Detect which cell encompasses the target text, then output its (x, y) center coordinate. 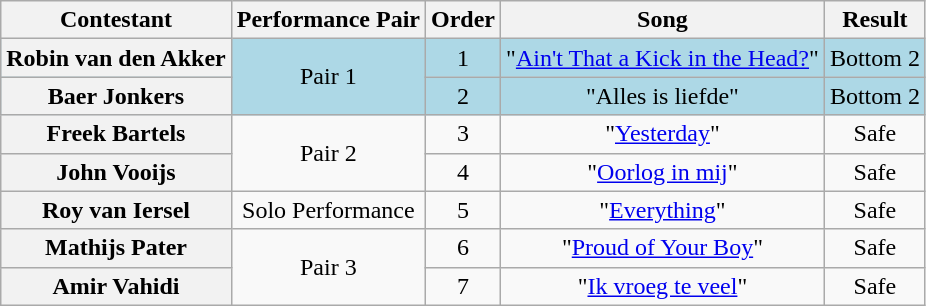
Amir Vahidi (116, 286)
Solo Performance (328, 210)
6 (464, 248)
Result (874, 20)
Baer Jonkers (116, 96)
3 (464, 134)
Pair 2 (328, 153)
Song (663, 20)
Mathijs Pater (116, 248)
"Alles is liefde" (663, 96)
1 (464, 58)
Contestant (116, 20)
Pair 3 (328, 267)
"Yesterday" (663, 134)
5 (464, 210)
7 (464, 286)
Order (464, 20)
Freek Bartels (116, 134)
Pair 1 (328, 77)
Robin van den Akker (116, 58)
"Ik vroeg te veel" (663, 286)
"Everything" (663, 210)
4 (464, 172)
"Ain't That a Kick in the Head?" (663, 58)
Roy van Iersel (116, 210)
"Oorlog in mij" (663, 172)
"Proud of Your Boy" (663, 248)
John Vooijs (116, 172)
2 (464, 96)
Performance Pair (328, 20)
